Locate the cell with the specified text and output its (x, y) center coordinate. 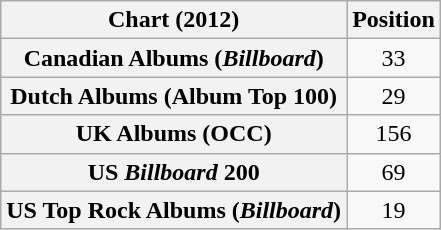
69 (394, 172)
Chart (2012) (174, 20)
29 (394, 96)
19 (394, 210)
UK Albums (OCC) (174, 134)
Canadian Albums (Billboard) (174, 58)
US Top Rock Albums (Billboard) (174, 210)
Dutch Albums (Album Top 100) (174, 96)
US Billboard 200 (174, 172)
33 (394, 58)
Position (394, 20)
156 (394, 134)
